Extract the [X, Y] coordinate from the center of the cell holding the provided text.  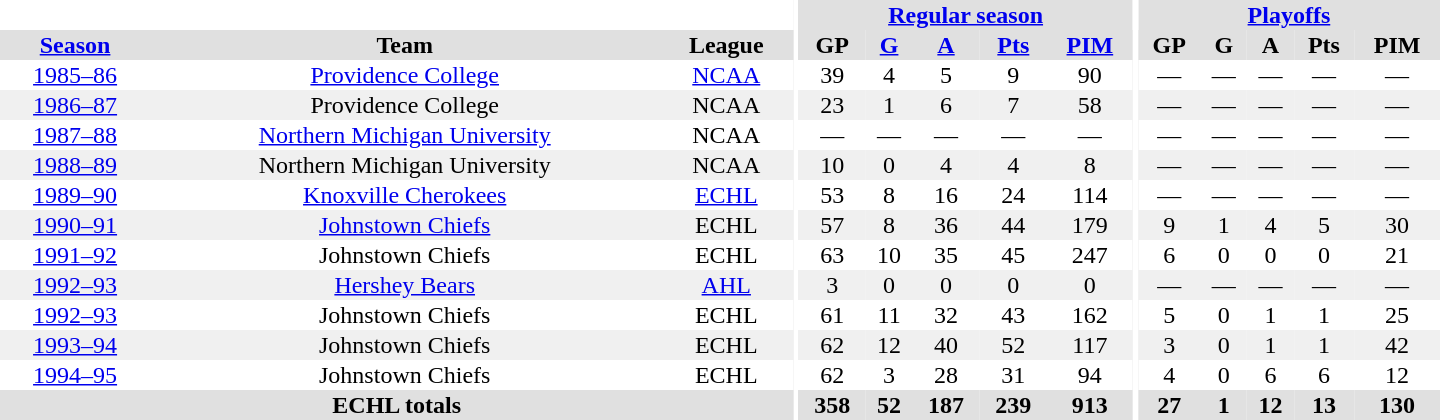
27 [1170, 405]
1985–86 [75, 75]
Knoxville Cherokees [404, 195]
130 [1397, 405]
23 [832, 105]
44 [1014, 225]
1990–91 [75, 225]
ECHL totals [396, 405]
31 [1014, 375]
58 [1090, 105]
Regular season [965, 15]
28 [946, 375]
61 [832, 315]
30 [1397, 225]
1993–94 [75, 345]
1988–89 [75, 165]
45 [1014, 255]
21 [1397, 255]
239 [1014, 405]
913 [1090, 405]
35 [946, 255]
Playoffs [1289, 15]
43 [1014, 315]
11 [890, 315]
94 [1090, 375]
40 [946, 345]
39 [832, 75]
Hershey Bears [404, 285]
1994–95 [75, 375]
114 [1090, 195]
42 [1397, 345]
24 [1014, 195]
16 [946, 195]
1986–87 [75, 105]
AHL [726, 285]
32 [946, 315]
Team [404, 45]
358 [832, 405]
13 [1324, 405]
57 [832, 225]
1991–92 [75, 255]
179 [1090, 225]
Season [75, 45]
1989–90 [75, 195]
53 [832, 195]
25 [1397, 315]
247 [1090, 255]
117 [1090, 345]
90 [1090, 75]
63 [832, 255]
7 [1014, 105]
1987–88 [75, 135]
187 [946, 405]
36 [946, 225]
162 [1090, 315]
League [726, 45]
